Output the [x, y] coordinate of the center of the cell containing the given text.  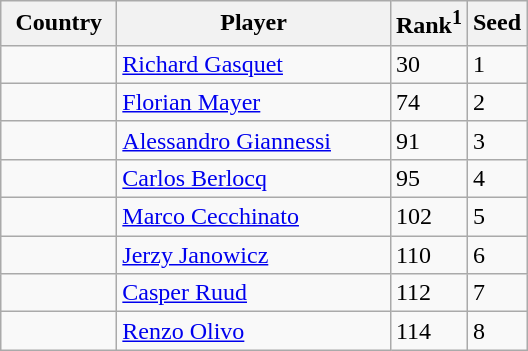
102 [428, 217]
Seed [496, 24]
2 [496, 102]
Casper Ruud [254, 293]
7 [496, 293]
Country [59, 24]
Carlos Berlocq [254, 178]
6 [496, 255]
91 [428, 140]
5 [496, 217]
Rank1 [428, 24]
Jerzy Janowicz [254, 255]
74 [428, 102]
3 [496, 140]
4 [496, 178]
110 [428, 255]
Florian Mayer [254, 102]
8 [496, 331]
Alessandro Giannessi [254, 140]
95 [428, 178]
Marco Cecchinato [254, 217]
Richard Gasquet [254, 64]
Player [254, 24]
112 [428, 293]
30 [428, 64]
Renzo Olivo [254, 331]
114 [428, 331]
1 [496, 64]
